Return the [x, y] coordinate for the center point of the cell that contains the specified text.  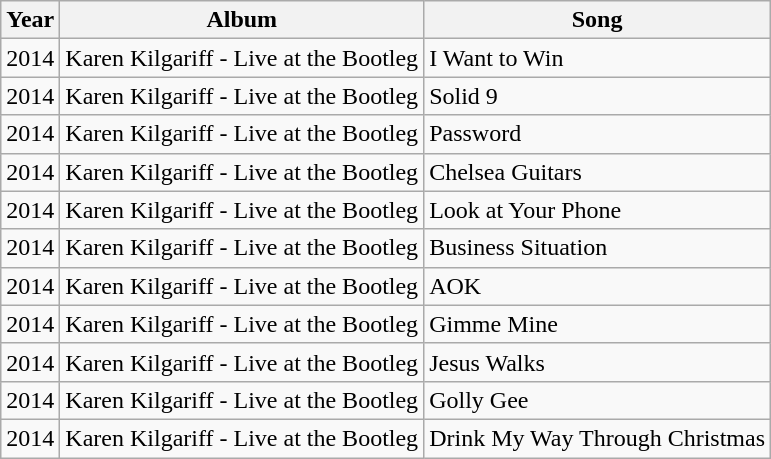
Album [242, 20]
Solid 9 [598, 96]
Drink My Way Through Christmas [598, 438]
AOK [598, 286]
Business Situation [598, 248]
Year [30, 20]
Golly Gee [598, 400]
Look at Your Phone [598, 210]
Password [598, 134]
Gimme Mine [598, 324]
Jesus Walks [598, 362]
I Want to Win [598, 58]
Chelsea Guitars [598, 172]
Song [598, 20]
